Capture the cell that displays the provided text and extract its (X, Y) central coordinate. 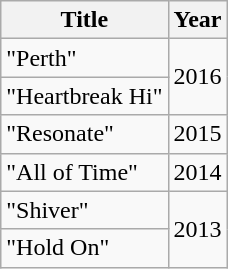
Title (84, 20)
"Heartbreak Hi" (84, 96)
2016 (198, 77)
2013 (198, 229)
2014 (198, 172)
"Shiver" (84, 210)
"Resonate" (84, 134)
Year (198, 20)
"Hold On" (84, 248)
"All of Time" (84, 172)
"Perth" (84, 58)
2015 (198, 134)
